Determine the (x, y) coordinate at the center of the cell enclosing the given text.  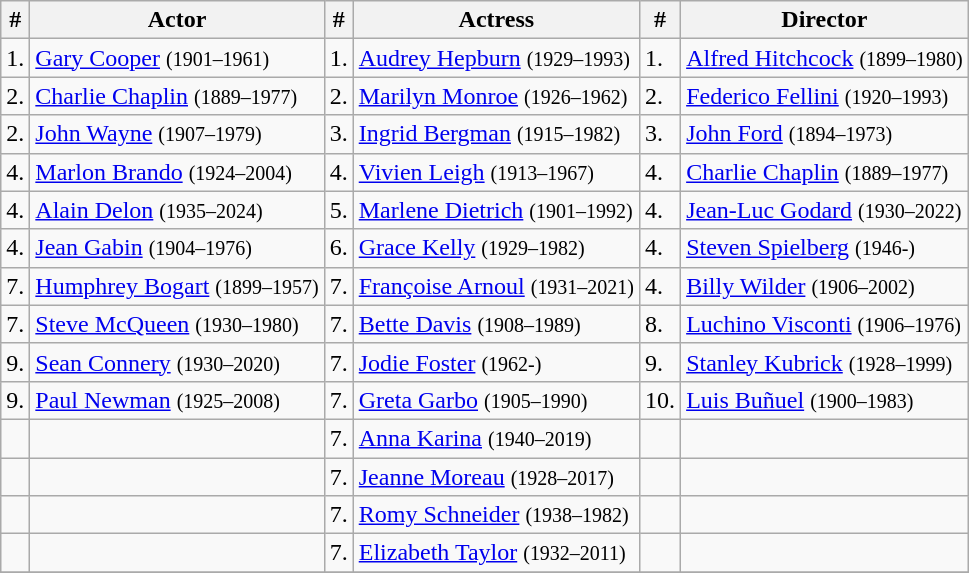
Luchino Visconti (1906–1976) (825, 324)
Billy Wilder (1906–2002) (825, 286)
8. (660, 324)
Steve McQueen (1930–1980) (177, 324)
Jean-Luc Godard (1930–2022) (825, 210)
Greta Garbo (1905–1990) (496, 400)
Jeanne Moreau (1928–2017) (496, 477)
Gary Cooper (1901–1961) (177, 58)
Federico Fellini (1920–1993) (825, 96)
Vivien Leigh (1913–1967) (496, 172)
Luis Buñuel (1900–1983) (825, 400)
Marlon Brando (1924–2004) (177, 172)
Marlene Dietrich (1901–1992) (496, 210)
Director (825, 20)
Anna Karina (1940–2019) (496, 438)
Romy Schneider (1938–1982) (496, 515)
Alfred Hitchcock (1899–1980) (825, 58)
Alain Delon (1935–2024) (177, 210)
Stanley Kubrick (1928–1999) (825, 362)
5. (338, 210)
Humphrey Bogart (1899–1957) (177, 286)
Audrey Hepburn (1929–1993) (496, 58)
John Wayne (1907–1979) (177, 134)
Ingrid Bergman (1915–1982) (496, 134)
Paul Newman (1925–2008) (177, 400)
Marilyn Monroe (1926–1962) (496, 96)
Jodie Foster (1962-) (496, 362)
Elizabeth Taylor (1932–2011) (496, 553)
Françoise Arnoul (1931–2021) (496, 286)
6. (338, 248)
Actor (177, 20)
Steven Spielberg (1946-) (825, 248)
Actress (496, 20)
10. (660, 400)
Bette Davis (1908–1989) (496, 324)
Grace Kelly (1929–1982) (496, 248)
John Ford (1894–1973) (825, 134)
Jean Gabin (1904–1976) (177, 248)
Sean Connery (1930–2020) (177, 362)
